Extract the [x, y] coordinate from the center of the cell holding the provided text.  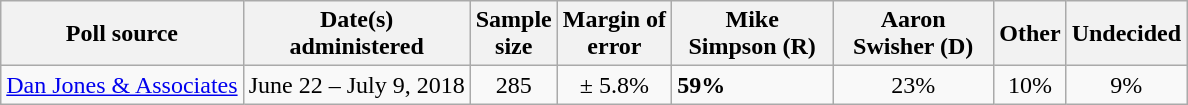
9% [1126, 85]
AaronSwisher (D) [914, 34]
Margin oferror [614, 34]
23% [914, 85]
Poll source [122, 34]
285 [514, 85]
Samplesize [514, 34]
Undecided [1126, 34]
Dan Jones & Associates [122, 85]
10% [1030, 85]
59% [752, 85]
Date(s)administered [356, 34]
Other [1030, 34]
MikeSimpson (R) [752, 34]
± 5.8% [614, 85]
June 22 – July 9, 2018 [356, 85]
